Locate the cell with the specified text and output its (X, Y) center coordinate. 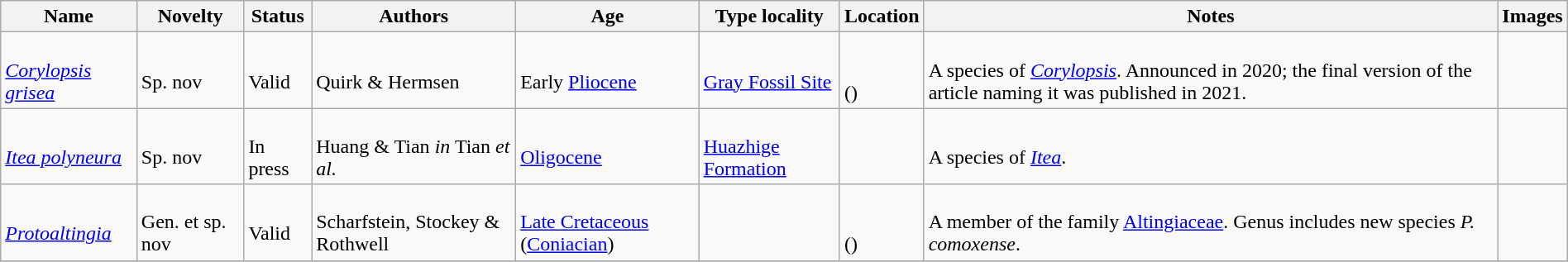
Images (1532, 17)
Early Pliocene (608, 70)
Type locality (769, 17)
Late Cretaceous (Coniacian) (608, 222)
Authors (414, 17)
Quirk & Hermsen (414, 70)
Gen. et sp. nov (190, 222)
Notes (1211, 17)
Oligocene (608, 146)
In press (278, 146)
Gray Fossil Site (769, 70)
Corylopsis grisea (69, 70)
Itea polyneura (69, 146)
Name (69, 17)
Age (608, 17)
Huang & Tian in Tian et al. (414, 146)
Protoaltingia (69, 222)
Scharfstein, Stockey & Rothwell (414, 222)
Status (278, 17)
A species of Corylopsis. Announced in 2020; the final version of the article naming it was published in 2021. (1211, 70)
A member of the family Altingiaceae. Genus includes new species P. comoxense. (1211, 222)
A species of Itea. (1211, 146)
Location (882, 17)
Novelty (190, 17)
Huazhige Formation (769, 146)
